For the text-containing cell, return its midpoint in (X, Y) coordinate format. 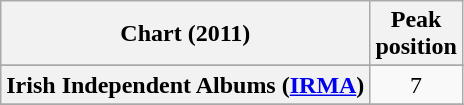
Irish Independent Albums (IRMA) (186, 85)
Peakposition (416, 34)
Chart (2011) (186, 34)
7 (416, 85)
